Determine the (x, y) coordinate at the center of the cell enclosing the given text.  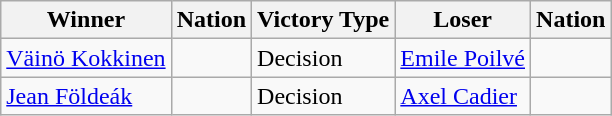
Jean Földeák (86, 96)
Väinö Kokkinen (86, 58)
Emile Poilvé (463, 58)
Loser (463, 20)
Axel Cadier (463, 96)
Victory Type (324, 20)
Winner (86, 20)
